Return (X, Y) of the center of cell containing provided text 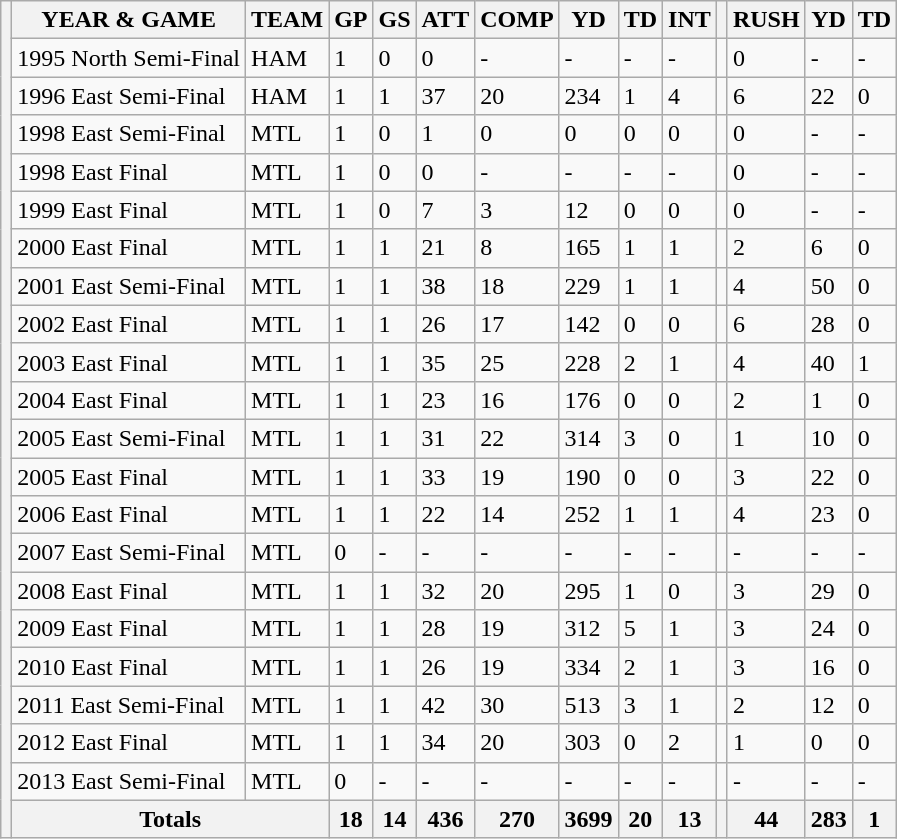
Totals (170, 819)
COMP (517, 20)
35 (446, 362)
33 (446, 477)
34 (446, 743)
2008 East Final (129, 591)
142 (588, 324)
2005 East Final (129, 477)
ATT (446, 20)
2011 East Semi-Final (129, 705)
2001 East Semi-Final (129, 286)
2005 East Semi-Final (129, 438)
38 (446, 286)
1995 North Semi-Final (129, 58)
303 (588, 743)
234 (588, 96)
YEAR & GAME (129, 20)
44 (766, 819)
283 (828, 819)
5 (640, 629)
GP (351, 20)
314 (588, 438)
2013 East Semi-Final (129, 781)
37 (446, 96)
2003 East Final (129, 362)
2010 East Final (129, 667)
334 (588, 667)
29 (828, 591)
42 (446, 705)
513 (588, 705)
30 (517, 705)
1998 East Final (129, 172)
252 (588, 515)
229 (588, 286)
1998 East Semi-Final (129, 134)
2006 East Final (129, 515)
270 (517, 819)
2000 East Final (129, 248)
40 (828, 362)
190 (588, 477)
1999 East Final (129, 210)
3699 (588, 819)
436 (446, 819)
165 (588, 248)
2004 East Final (129, 400)
2002 East Final (129, 324)
21 (446, 248)
25 (517, 362)
228 (588, 362)
176 (588, 400)
TEAM (288, 20)
2009 East Final (129, 629)
50 (828, 286)
13 (690, 819)
RUSH (766, 20)
GS (394, 20)
1996 East Semi-Final (129, 96)
312 (588, 629)
10 (828, 438)
31 (446, 438)
32 (446, 591)
295 (588, 591)
17 (517, 324)
8 (517, 248)
2007 East Semi-Final (129, 553)
2012 East Final (129, 743)
INT (690, 20)
7 (446, 210)
24 (828, 629)
